Identify which cell holds the provided text, then report its [x, y] central coordinate. 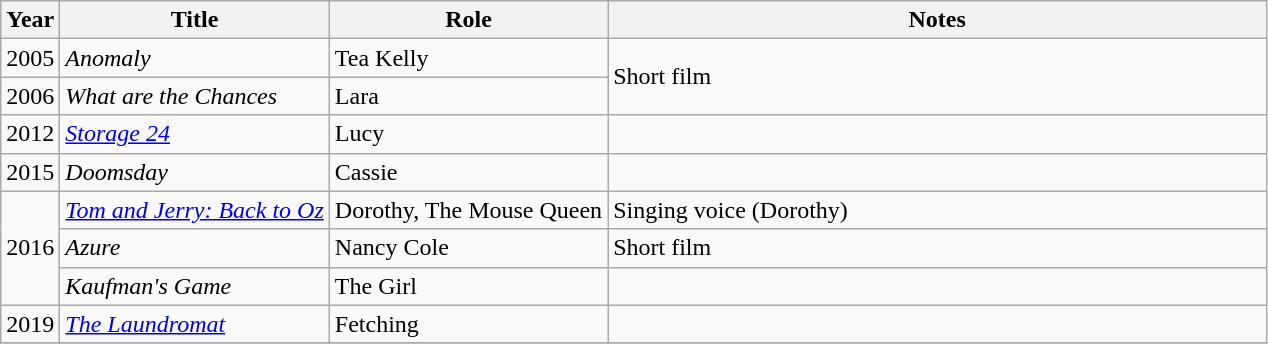
Title [194, 20]
Role [468, 20]
The Laundromat [194, 324]
Cassie [468, 172]
2005 [30, 58]
The Girl [468, 286]
Tea Kelly [468, 58]
Dorothy, The Mouse Queen [468, 210]
Azure [194, 248]
2015 [30, 172]
2006 [30, 96]
2016 [30, 248]
2019 [30, 324]
Singing voice (Dorothy) [938, 210]
Doomsday [194, 172]
Tom and Jerry: Back to Oz [194, 210]
Notes [938, 20]
Lucy [468, 134]
Lara [468, 96]
Fetching [468, 324]
Storage 24 [194, 134]
Nancy Cole [468, 248]
Anomaly [194, 58]
What are the Chances [194, 96]
2012 [30, 134]
Kaufman's Game [194, 286]
Year [30, 20]
